Pinpoint the cell where the given text exists, returning its (x, y) midpoint coordinate. 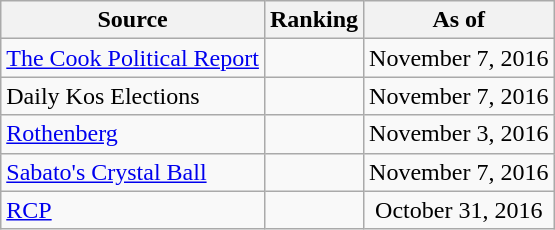
As of (459, 20)
Ranking (314, 20)
Daily Kos Elections (133, 96)
Sabato's Crystal Ball (133, 172)
RCP (133, 210)
Rothenberg (133, 134)
October 31, 2016 (459, 210)
Source (133, 20)
November 3, 2016 (459, 134)
The Cook Political Report (133, 58)
